For the text-containing cell, return its midpoint in (x, y) coordinate format. 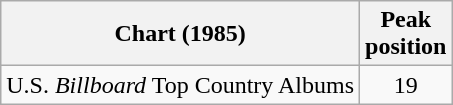
19 (406, 85)
Chart (1985) (180, 34)
U.S. Billboard Top Country Albums (180, 85)
Peakposition (406, 34)
